Pinpoint the cell where the given text exists, returning its [x, y] midpoint coordinate. 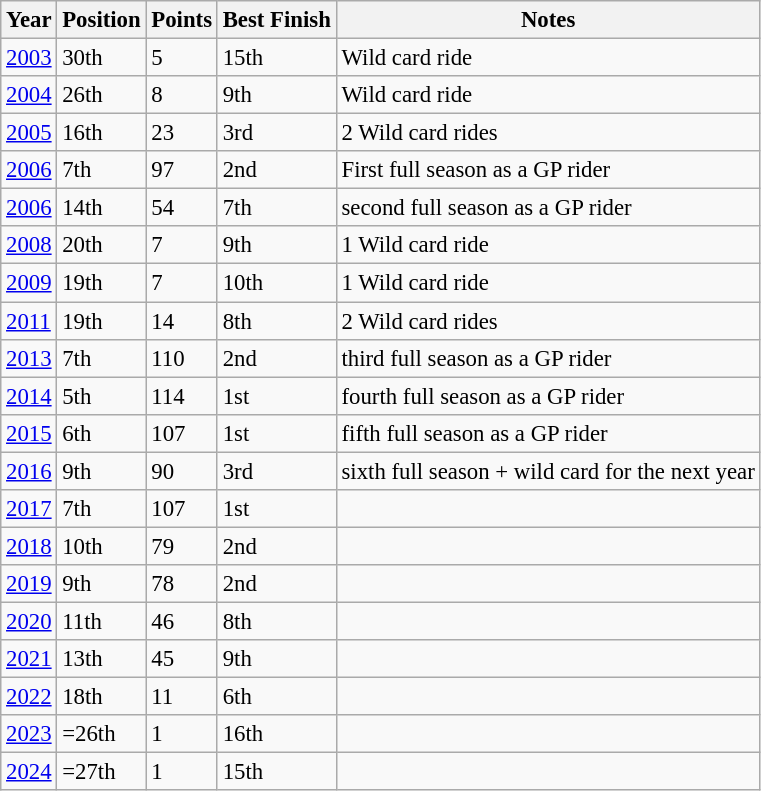
2024 [29, 772]
11 [182, 697]
=27th [102, 772]
fifth full season as a GP rider [548, 433]
45 [182, 659]
20th [102, 245]
2014 [29, 396]
2021 [29, 659]
second full season as a GP rider [548, 208]
90 [182, 471]
2011 [29, 321]
2016 [29, 471]
114 [182, 396]
Best Finish [276, 20]
2018 [29, 546]
97 [182, 170]
fourth full season as a GP rider [548, 396]
2017 [29, 509]
2009 [29, 283]
2023 [29, 734]
Year [29, 20]
14 [182, 321]
2022 [29, 697]
5 [182, 58]
2005 [29, 133]
11th [102, 621]
2019 [29, 584]
sixth full season + wild card for the next year [548, 471]
26th [102, 95]
13th [102, 659]
2008 [29, 245]
First full season as a GP rider [548, 170]
30th [102, 58]
=26th [102, 734]
third full season as a GP rider [548, 358]
Points [182, 20]
23 [182, 133]
18th [102, 697]
Position [102, 20]
Notes [548, 20]
46 [182, 621]
2004 [29, 95]
8 [182, 95]
110 [182, 358]
2020 [29, 621]
14th [102, 208]
2003 [29, 58]
5th [102, 396]
2015 [29, 433]
54 [182, 208]
79 [182, 546]
78 [182, 584]
2013 [29, 358]
